For the text-containing cell, return its midpoint in [x, y] coordinate format. 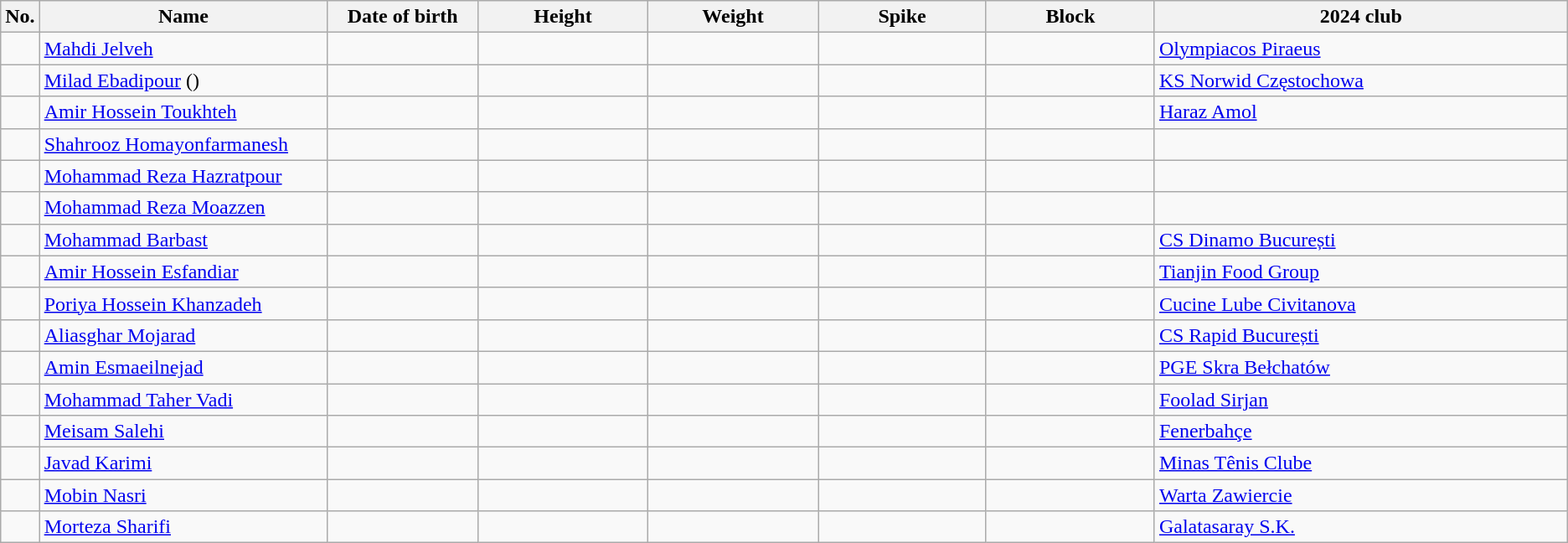
Foolad Sirjan [1360, 400]
CS Dinamo București [1360, 240]
Amir Hossein Esfandiar [183, 271]
Height [563, 17]
Poriya Hossein Khanzadeh [183, 303]
Date of birth [403, 17]
2024 club [1360, 17]
Mohammad Reza Moazzen [183, 208]
Name [183, 17]
KS Norwid Częstochowa [1360, 80]
Morteza Sharifi [183, 527]
Weight [732, 17]
Mohammad Reza Hazratpour [183, 176]
Mobin Nasri [183, 495]
Aliasghar Mojarad [183, 335]
Mohammad Taher Vadi [183, 400]
Milad Ebadipour () [183, 80]
Haraz Amol [1360, 112]
Warta Zawiercie [1360, 495]
Cucine Lube Civitanova [1360, 303]
Spike [903, 17]
Meisam Salehi [183, 432]
CS Rapid București [1360, 335]
Shahrooz Homayonfarmanesh [183, 144]
Minas Tênis Clube [1360, 463]
Fenerbahçe [1360, 432]
No. [20, 17]
Mahdi Jelveh [183, 49]
Javad Karimi [183, 463]
PGE Skra Bełchatów [1360, 367]
Olympiacos Piraeus [1360, 49]
Tianjin Food Group [1360, 271]
Galatasaray S.K. [1360, 527]
Mohammad Barbast [183, 240]
Amir Hossein Toukhteh [183, 112]
Amin Esmaeilnejad [183, 367]
Block [1070, 17]
